Determine the [x, y] coordinate at the center of the cell enclosing the given text.  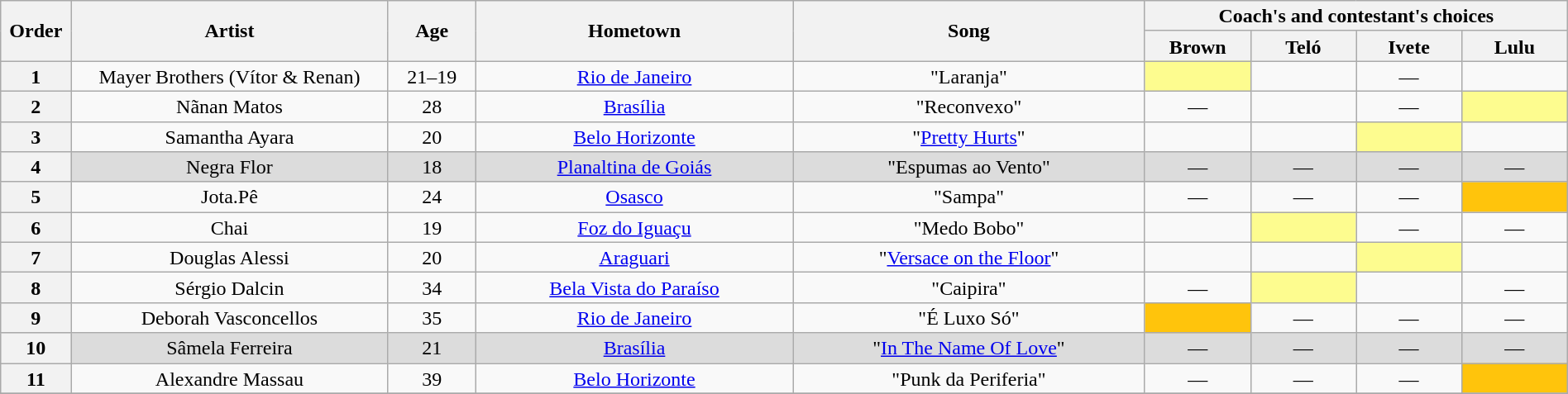
"Punk da Periferia" [969, 378]
5 [36, 197]
Alexandre Massau [230, 378]
Sâmela Ferreira [230, 349]
Samantha Ayara [230, 137]
24 [432, 197]
Ivete [1409, 46]
"Pretty Hurts" [969, 137]
Araguari [633, 258]
28 [432, 106]
Artist [230, 31]
8 [36, 287]
21–19 [432, 76]
Osasco [633, 197]
Song [969, 31]
10 [36, 349]
Brown [1198, 46]
"Reconvexo" [969, 106]
Sérgio Dalcin [230, 287]
Planaltina de Goiás [633, 167]
4 [36, 167]
Lulu [1514, 46]
1 [36, 76]
Foz do Iguaçu [633, 228]
39 [432, 378]
"Versace on the Floor" [969, 258]
21 [432, 349]
Deborah Vasconcellos [230, 317]
2 [36, 106]
6 [36, 228]
11 [36, 378]
Negra Flor [230, 167]
Mayer Brothers (Vítor & Renan) [230, 76]
Age [432, 31]
"Medo Bobo" [969, 228]
3 [36, 137]
Coach's and contestant's choices [1356, 17]
19 [432, 228]
Douglas Alessi [230, 258]
Bela Vista do Paraíso [633, 287]
35 [432, 317]
7 [36, 258]
"In The Name Of Love" [969, 349]
Jota.Pê [230, 197]
"Sampa" [969, 197]
"Espumas ao Vento" [969, 167]
Chai [230, 228]
34 [432, 287]
9 [36, 317]
Order [36, 31]
Teló [1303, 46]
"É Luxo Só" [969, 317]
"Caipira" [969, 287]
Hometown [633, 31]
18 [432, 167]
"Laranja" [969, 76]
Nãnan Matos [230, 106]
